Capture the cell that displays the provided text and extract its [x, y] central coordinate. 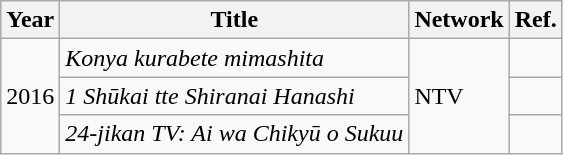
1 Shūkai tte Shiranai Hanashi [234, 96]
Konya kurabete mimashita [234, 58]
NTV [459, 96]
Year [30, 20]
24-jikan TV: Ai wa Chikyū o Sukuu [234, 134]
Network [459, 20]
2016 [30, 96]
Title [234, 20]
Ref. [536, 20]
